Locate the cell with the specified text and output its [x, y] center coordinate. 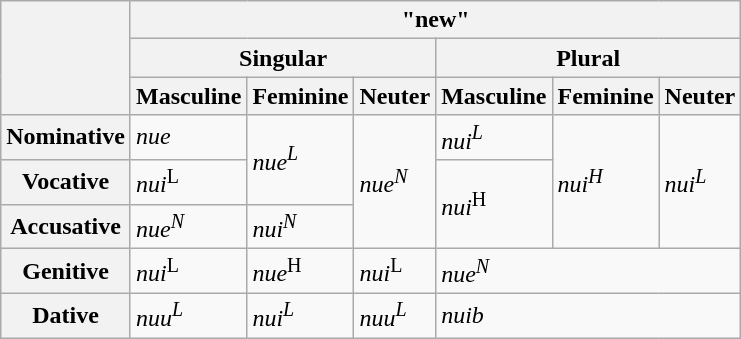
Genitive [66, 272]
nueL [300, 160]
Dative [66, 316]
nue [188, 138]
Singular [282, 58]
Plural [588, 58]
nuib [588, 316]
nuiN [300, 226]
"new" [435, 20]
Accusative [66, 226]
nueH [300, 272]
Vocative [66, 182]
Nominative [66, 138]
